Return (X, Y) of the center of cell containing provided text 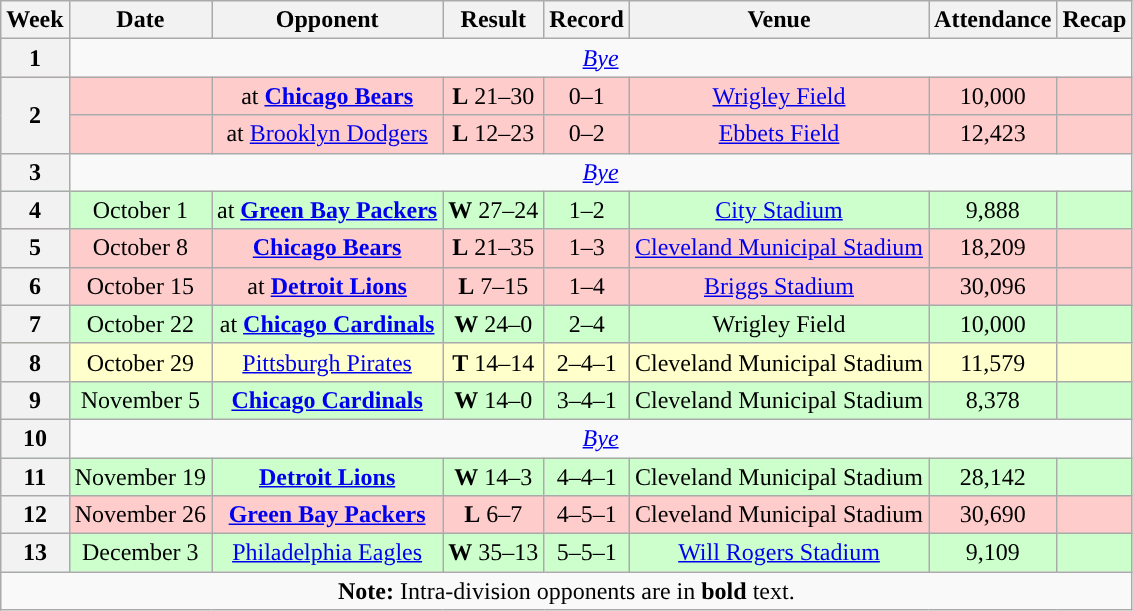
October 15 (140, 286)
Will Rogers Stadium (780, 553)
Green Bay Packers (328, 515)
Chicago Bears (328, 248)
12,423 (993, 134)
L 21–35 (494, 248)
18,209 (993, 248)
Result (494, 20)
2 (35, 115)
3 (35, 172)
October 8 (140, 248)
Attendance (993, 20)
at Detroit Lions (328, 286)
3–4–1 (587, 400)
Chicago Cardinals (328, 400)
Week (35, 20)
October 29 (140, 362)
W 14–0 (494, 400)
W 24–0 (494, 324)
13 (35, 553)
1 (35, 58)
L 12–23 (494, 134)
5 (35, 248)
Briggs Stadium (780, 286)
9,888 (993, 210)
10 (35, 438)
Opponent (328, 20)
4 (35, 210)
8,378 (993, 400)
L 21–30 (494, 96)
T 14–14 (494, 362)
6 (35, 286)
0–2 (587, 134)
L 7–15 (494, 286)
0–1 (587, 96)
11,579 (993, 362)
30,690 (993, 515)
November 5 (140, 400)
Venue (780, 20)
2–4 (587, 324)
at Chicago Bears (328, 96)
W 27–24 (494, 210)
1–3 (587, 248)
8 (35, 362)
4–5–1 (587, 515)
12 (35, 515)
5–5–1 (587, 553)
at Green Bay Packers (328, 210)
4–4–1 (587, 477)
1–4 (587, 286)
7 (35, 324)
November 19 (140, 477)
November 26 (140, 515)
Date (140, 20)
2–4–1 (587, 362)
L 6–7 (494, 515)
Philadelphia Eagles (328, 553)
Note: Intra-division opponents are in bold text. (566, 591)
December 3 (140, 553)
October 1 (140, 210)
9 (35, 400)
at Brooklyn Dodgers (328, 134)
W 14–3 (494, 477)
W 35–13 (494, 553)
1–2 (587, 210)
11 (35, 477)
Recap (1094, 20)
October 22 (140, 324)
Pittsburgh Pirates (328, 362)
Detroit Lions (328, 477)
Record (587, 20)
Ebbets Field (780, 134)
City Stadium (780, 210)
30,096 (993, 286)
28,142 (993, 477)
at Chicago Cardinals (328, 324)
9,109 (993, 553)
